Output the [X, Y] coordinate of the center of the cell containing the given text.  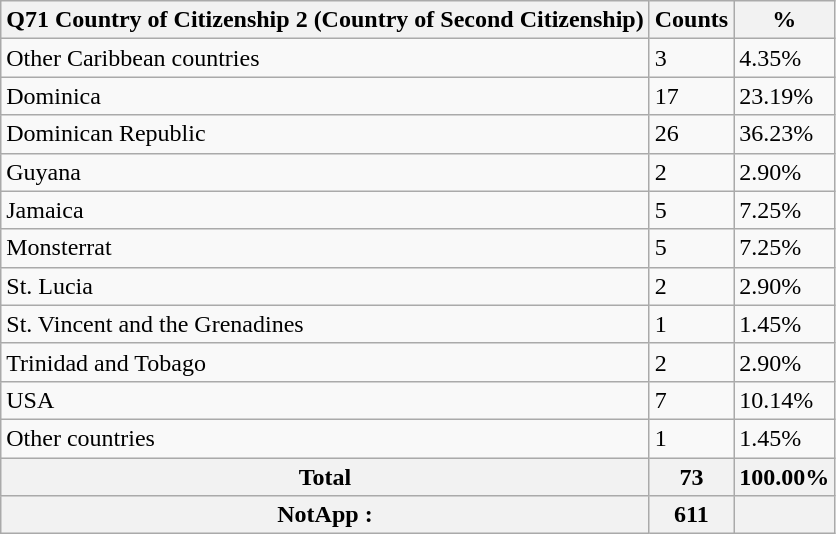
26 [691, 134]
611 [691, 515]
Monsterrat [325, 248]
36.23% [784, 134]
Other Caribbean countries [325, 58]
Dominica [325, 96]
Jamaica [325, 210]
Total [325, 477]
3 [691, 58]
Q71 Country of Citizenship 2 (Country of Second Citizenship) [325, 20]
100.00% [784, 477]
73 [691, 477]
17 [691, 96]
Counts [691, 20]
Guyana [325, 172]
Other countries [325, 438]
10.14% [784, 400]
% [784, 20]
St. Vincent and the Grenadines [325, 324]
23.19% [784, 96]
4.35% [784, 58]
NotApp : [325, 515]
Trinidad and Tobago [325, 362]
St. Lucia [325, 286]
USA [325, 400]
Dominican Republic [325, 134]
7 [691, 400]
